Extract the [X, Y] coordinate from the center of the cell holding the provided text.  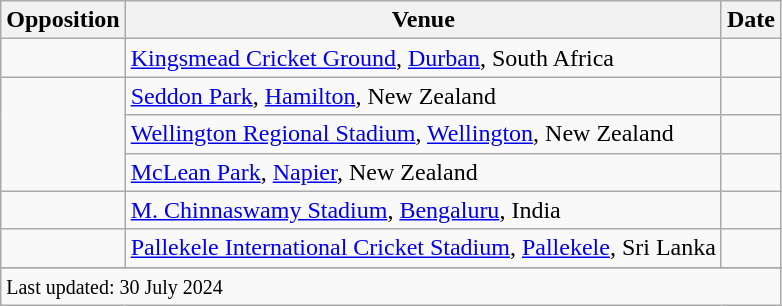
Kingsmead Cricket Ground, Durban, South Africa [423, 58]
Pallekele International Cricket Stadium, Pallekele, Sri Lanka [423, 248]
McLean Park, Napier, New Zealand [423, 172]
Date [750, 20]
M. Chinnaswamy Stadium, Bengaluru, India [423, 210]
Seddon Park, Hamilton, New Zealand [423, 96]
Last updated: 30 July 2024 [391, 286]
Venue [423, 20]
Opposition [63, 20]
Wellington Regional Stadium, Wellington, New Zealand [423, 134]
